Detect which cell encompasses the target text, then output its (X, Y) center coordinate. 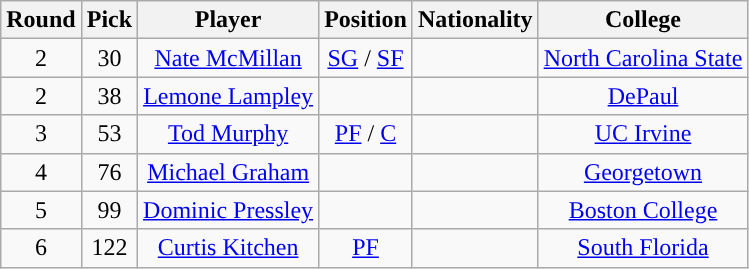
Boston College (643, 210)
PF / C (366, 134)
Nate McMillan (228, 58)
38 (109, 96)
76 (109, 172)
Lemone Lampley (228, 96)
Georgetown (643, 172)
5 (41, 210)
6 (41, 248)
PF (366, 248)
30 (109, 58)
North Carolina State (643, 58)
Dominic Pressley (228, 210)
DePaul (643, 96)
Position (366, 20)
Curtis Kitchen (228, 248)
UC Irvine (643, 134)
South Florida (643, 248)
Nationality (475, 20)
College (643, 20)
Michael Graham (228, 172)
SG / SF (366, 58)
3 (41, 134)
Round (41, 20)
99 (109, 210)
4 (41, 172)
Tod Murphy (228, 134)
53 (109, 134)
Player (228, 20)
122 (109, 248)
Pick (109, 20)
